Locate the cell with the specified text and output its [x, y] center coordinate. 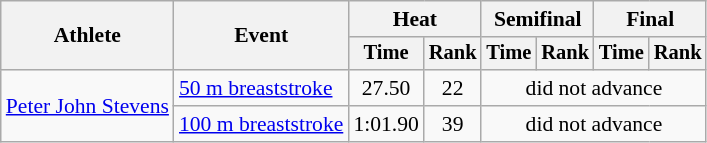
Event [261, 36]
50 m breaststroke [261, 88]
Final [650, 19]
27.50 [386, 88]
22 [453, 88]
Heat [414, 19]
39 [453, 124]
Semifinal [537, 19]
Athlete [88, 36]
1:01.90 [386, 124]
Peter John Stevens [88, 106]
100 m breaststroke [261, 124]
